Pinpoint the cell where the given text exists, returning its (X, Y) midpoint coordinate. 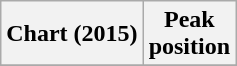
Chart (2015) (72, 34)
Peakposition (189, 34)
